Search for the cell housing the specified text and yield its [x, y] center coordinate. 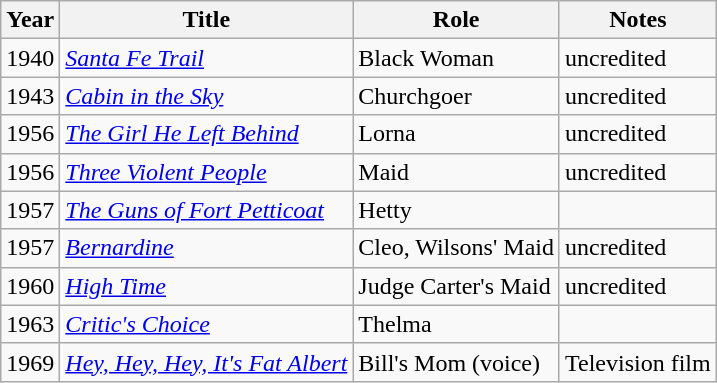
Television film [638, 362]
Thelma [456, 324]
Churchgoer [456, 96]
Black Woman [456, 58]
Bernardine [206, 248]
Role [456, 20]
Judge Carter's Maid [456, 286]
1963 [30, 324]
Santa Fe Trail [206, 58]
High Time [206, 286]
Cabin in the Sky [206, 96]
1960 [30, 286]
Notes [638, 20]
Critic's Choice [206, 324]
Year [30, 20]
1940 [30, 58]
The Guns of Fort Petticoat [206, 210]
Maid [456, 172]
Lorna [456, 134]
1969 [30, 362]
Cleo, Wilsons' Maid [456, 248]
The Girl He Left Behind [206, 134]
Three Violent People [206, 172]
Bill's Mom (voice) [456, 362]
Hetty [456, 210]
1943 [30, 96]
Title [206, 20]
Hey, Hey, Hey, It's Fat Albert [206, 362]
